Return the [X, Y] coordinate for the center point of the cell that contains the specified text.  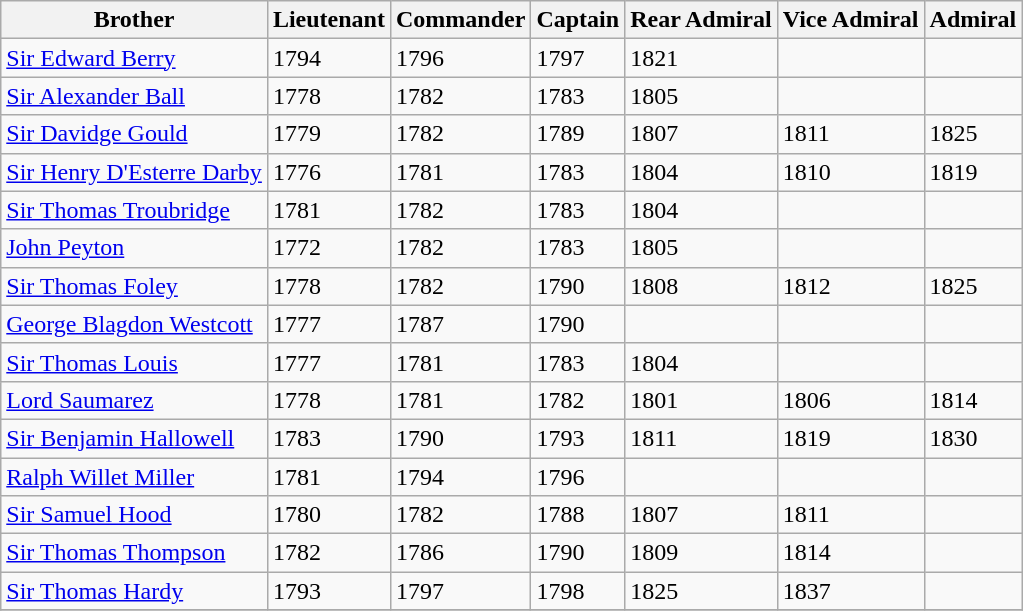
1830 [973, 438]
Lieutenant [328, 20]
1787 [460, 324]
Sir Henry D'Esterre Darby [134, 172]
George Blagdon Westcott [134, 324]
Sir Thomas Louis [134, 362]
1821 [702, 58]
Sir Samuel Hood [134, 515]
Sir Thomas Foley [134, 286]
John Peyton [134, 248]
Admiral [973, 20]
Sir Alexander Ball [134, 96]
Sir Thomas Troubridge [134, 210]
1808 [702, 286]
Sir Thomas Hardy [134, 591]
1798 [578, 591]
Captain [578, 20]
1788 [578, 515]
1810 [850, 172]
Ralph Willet Miller [134, 477]
1789 [578, 134]
Lord Saumarez [134, 400]
Sir Edward Berry [134, 58]
1772 [328, 248]
Sir Davidge Gould [134, 134]
1837 [850, 591]
Vice Admiral [850, 20]
1801 [702, 400]
1779 [328, 134]
1780 [328, 515]
Sir Benjamin Hallowell [134, 438]
Brother [134, 20]
Rear Admiral [702, 20]
1806 [850, 400]
1786 [460, 553]
1809 [702, 553]
Sir Thomas Thompson [134, 553]
Commander [460, 20]
1776 [328, 172]
1812 [850, 286]
